Pinpoint the cell where the given text exists, returning its [X, Y] midpoint coordinate. 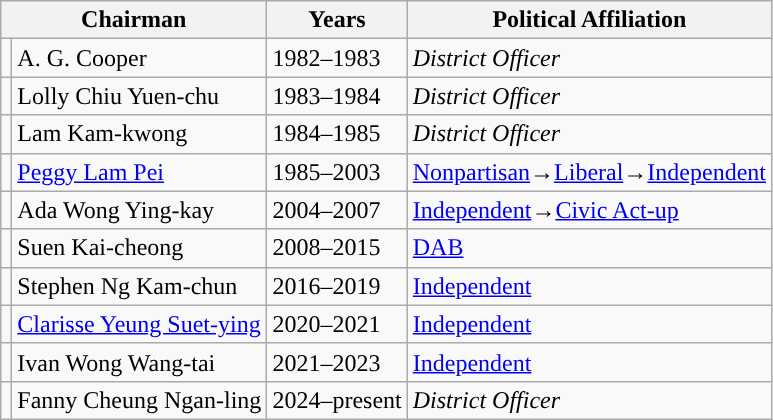
Stephen Ng Kam-chun [140, 286]
Ada Wong Ying-kay [140, 210]
DAB [589, 248]
2008–2015 [337, 248]
Lam Kam-kwong [140, 134]
Nonpartisan→Liberal→Independent [589, 172]
2021–2023 [337, 362]
1984–1985 [337, 134]
2004–2007 [337, 210]
Political Affiliation [589, 20]
Independent→Civic Act-up [589, 210]
Years [337, 20]
Suen Kai-cheong [140, 248]
1983–1984 [337, 96]
2024–present [337, 400]
2016–2019 [337, 286]
Chairman [134, 20]
Fanny Cheung Ngan-ling [140, 400]
2020–2021 [337, 324]
Clarisse Yeung Suet-ying [140, 324]
1985–2003 [337, 172]
Lolly Chiu Yuen-chu [140, 96]
Peggy Lam Pei [140, 172]
Ivan Wong Wang-tai [140, 362]
1982–1983 [337, 58]
A. G. Cooper [140, 58]
